Locate the cell with the specified text and output its (x, y) center coordinate. 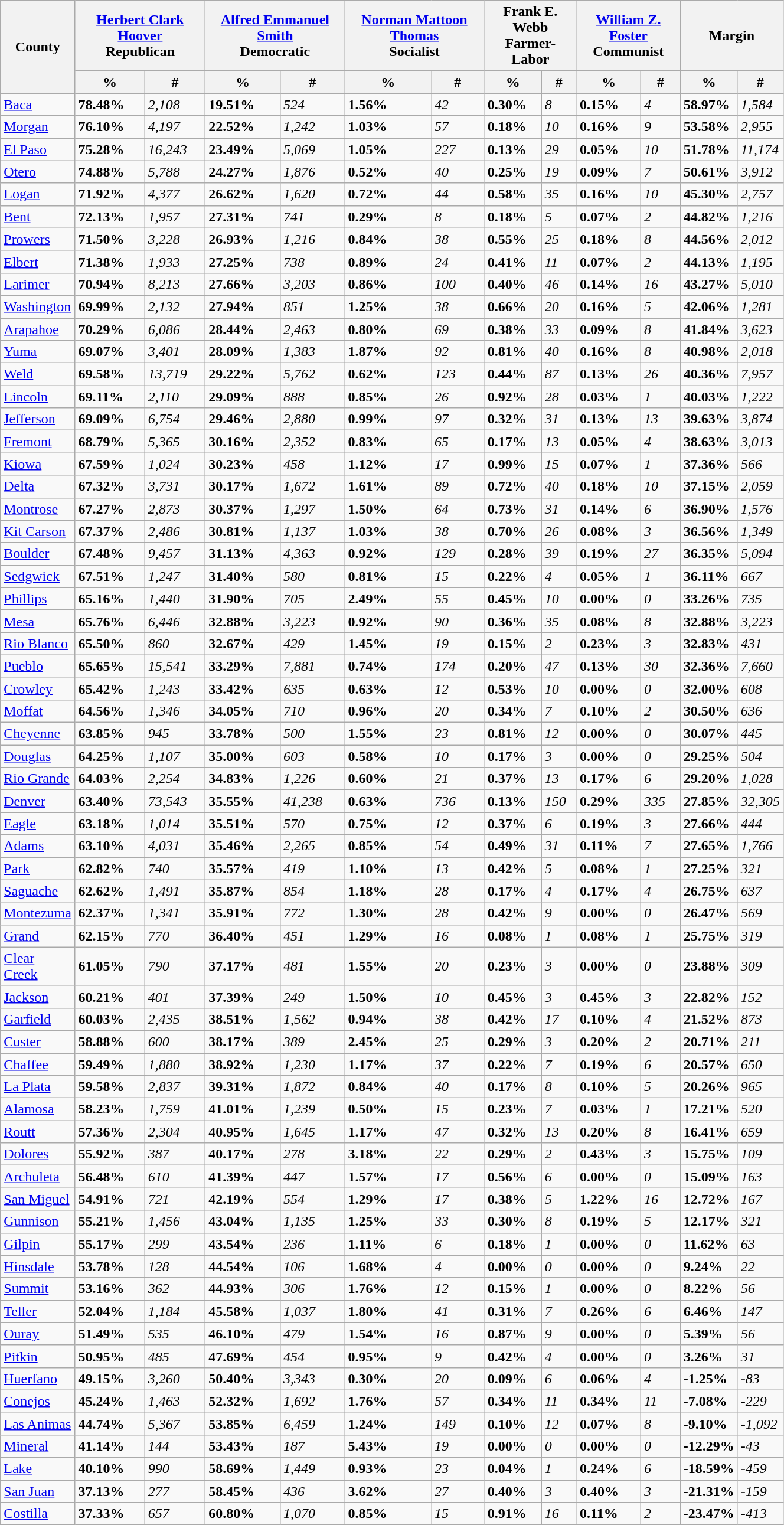
41,238 (312, 801)
1,028 (760, 779)
277 (175, 1491)
1.68% (388, 1266)
1,341 (175, 913)
13,719 (175, 374)
40.95% (243, 1132)
1.57% (388, 1177)
39.63% (708, 419)
Kit Carson (38, 531)
1,766 (760, 846)
67.32% (110, 486)
15.09% (708, 1177)
Huerfano (38, 1379)
1,297 (312, 509)
74.88% (110, 172)
1,449 (312, 1469)
56.48% (110, 1177)
Arapahoe (38, 329)
53.43% (243, 1446)
64.03% (110, 779)
67.27% (110, 509)
6.46% (708, 1311)
69.11% (110, 397)
Otero (38, 172)
610 (175, 1177)
0.44% (512, 374)
31.90% (243, 599)
2,757 (760, 194)
1,349 (760, 531)
5.43% (388, 1446)
30 (661, 666)
33.42% (243, 689)
30.23% (243, 464)
63.40% (110, 801)
35.91% (243, 913)
1,226 (312, 779)
1,243 (175, 689)
100 (458, 284)
Custer (38, 1041)
1.80% (388, 1311)
8,213 (175, 284)
75.28% (110, 149)
32.67% (243, 644)
40.17% (243, 1154)
40.36% (708, 374)
-21.31% (708, 1491)
0.75% (388, 824)
37.17% (243, 966)
174 (458, 666)
26.93% (243, 239)
667 (760, 576)
Weld (38, 374)
41 (458, 1311)
2,018 (760, 352)
580 (312, 576)
44.56% (708, 239)
Mesa (38, 621)
2,352 (312, 442)
33.26% (708, 599)
2.49% (388, 599)
-1.25% (708, 1379)
53.78% (110, 1266)
42.06% (708, 306)
1,107 (175, 756)
44.54% (243, 1266)
29.22% (243, 374)
249 (312, 997)
64 (458, 509)
37.13% (110, 1491)
854 (312, 891)
1,576 (760, 509)
Douglas (38, 756)
790 (175, 966)
1,562 (312, 1019)
Elbert (38, 262)
0.89% (388, 262)
873 (760, 1019)
Park (38, 868)
945 (175, 734)
Norman Mattoon ThomasSocialist (414, 35)
69.58% (110, 374)
1,184 (175, 1311)
65.50% (110, 644)
167 (760, 1199)
1,463 (175, 1401)
6,754 (175, 419)
0.96% (388, 711)
1,440 (175, 599)
63 (760, 1244)
479 (312, 1334)
Saguache (38, 891)
Routt (38, 1132)
2,012 (760, 239)
Cheyenne (38, 734)
Mineral (38, 1446)
5,010 (760, 284)
59.58% (110, 1087)
Hinsdale (38, 1266)
35.46% (243, 846)
0.36% (512, 621)
11.62% (708, 1244)
40.98% (708, 352)
570 (312, 824)
69 (458, 329)
2,880 (312, 419)
236 (312, 1244)
63.85% (110, 734)
6,446 (175, 621)
44.13% (708, 262)
36.90% (708, 509)
70.94% (110, 284)
389 (312, 1041)
54.91% (110, 1199)
59.49% (110, 1064)
20.71% (708, 1041)
-1,092 (760, 1423)
187 (312, 1446)
97 (458, 419)
21.52% (708, 1019)
Yuma (38, 352)
4,363 (312, 554)
3,228 (175, 239)
0.86% (388, 284)
35.87% (243, 891)
990 (175, 1469)
William Z. FosterCommunist (628, 35)
69.99% (110, 306)
41.84% (708, 329)
5,094 (760, 554)
1,247 (175, 576)
485 (175, 1356)
45.30% (708, 194)
39 (558, 554)
Dolores (38, 1154)
67.51% (110, 576)
3.18% (388, 1154)
227 (458, 149)
735 (760, 599)
1.24% (388, 1423)
144 (175, 1446)
123 (458, 374)
58.23% (110, 1109)
1.18% (388, 891)
608 (760, 689)
58.97% (708, 105)
Baca (38, 105)
12.72% (708, 1199)
109 (760, 1154)
Delta (38, 486)
Montrose (38, 509)
55 (458, 599)
2,435 (175, 1019)
44.74% (110, 1423)
Boulder (38, 554)
128 (175, 1266)
635 (312, 689)
16,243 (175, 149)
Adams (38, 846)
1.61% (388, 486)
2,304 (175, 1132)
32.36% (708, 666)
1,281 (760, 306)
0.70% (512, 531)
429 (312, 644)
21 (458, 779)
38.51% (243, 1019)
65.42% (110, 689)
5,762 (312, 374)
504 (760, 756)
772 (312, 913)
9,457 (175, 554)
23.49% (243, 149)
Phillips (38, 599)
Conejos (38, 1401)
11,174 (760, 149)
4,197 (175, 127)
-229 (760, 1401)
63.18% (110, 824)
0.62% (388, 374)
67.59% (110, 464)
500 (312, 734)
Montezuma (38, 913)
26.62% (243, 194)
35.57% (243, 868)
36.11% (708, 576)
29.20% (708, 779)
419 (312, 868)
1.56% (388, 105)
38.63% (708, 442)
0.73% (512, 509)
0.50% (388, 1109)
0.25% (512, 172)
451 (312, 936)
49.15% (110, 1379)
Larimer (38, 284)
1,491 (175, 891)
32,305 (760, 801)
41.01% (243, 1109)
30.17% (243, 486)
387 (175, 1154)
Rio Blanco (38, 644)
60.80% (243, 1514)
62.37% (110, 913)
0.52% (388, 172)
1.87% (388, 352)
1.54% (388, 1334)
1.11% (388, 1244)
7,660 (760, 666)
0.80% (388, 329)
-7.08% (708, 1401)
35.51% (243, 824)
0.31% (512, 1311)
2,108 (175, 105)
Logan (38, 194)
29 (558, 149)
1,037 (312, 1311)
1,876 (312, 172)
64.56% (110, 711)
1.22% (608, 1199)
860 (175, 644)
87 (558, 374)
Alamosa (38, 1109)
Summit (38, 1289)
7,957 (760, 374)
2,265 (312, 846)
Las Animas (38, 1423)
5,367 (175, 1423)
0.87% (512, 1334)
70.29% (110, 329)
Lincoln (38, 397)
47.69% (243, 1356)
Garfield (38, 1019)
40.10% (110, 1469)
51.78% (708, 149)
888 (312, 397)
5.39% (708, 1334)
445 (760, 734)
-43 (760, 1446)
1,070 (312, 1514)
45.58% (243, 1311)
3,874 (760, 419)
3,013 (760, 442)
36.40% (243, 936)
710 (312, 711)
64.25% (110, 756)
58.69% (243, 1469)
Grand (38, 936)
17.21% (708, 1109)
1.10% (388, 868)
Jackson (38, 997)
0.26% (608, 1311)
0.93% (388, 1469)
30.07% (708, 734)
1,692 (312, 1401)
55.92% (110, 1154)
1,230 (312, 1064)
41.14% (110, 1446)
3.62% (388, 1491)
62.82% (110, 868)
31.13% (243, 554)
5,069 (312, 149)
35.55% (243, 801)
0.95% (388, 1356)
32.83% (708, 644)
278 (312, 1154)
1,957 (175, 217)
68.79% (110, 442)
22.52% (243, 127)
71.92% (110, 194)
1,933 (175, 262)
15.75% (708, 1154)
73,543 (175, 801)
335 (661, 801)
163 (760, 1177)
2,873 (175, 509)
28.44% (243, 329)
38.92% (243, 1064)
50.40% (243, 1379)
0.28% (512, 554)
-413 (760, 1514)
659 (760, 1132)
5,788 (175, 172)
Bent (38, 217)
69.07% (110, 352)
78.48% (110, 105)
520 (760, 1109)
Ouray (38, 1334)
1.12% (388, 464)
39.31% (243, 1087)
Rio Grande (38, 779)
58.88% (110, 1041)
58.45% (243, 1491)
Frank E. WebbFarmer-Labor (530, 35)
Kiowa (38, 464)
90 (458, 621)
0.91% (512, 1514)
27.94% (243, 306)
County (38, 47)
30.50% (708, 711)
29.09% (243, 397)
46 (558, 284)
65.76% (110, 621)
20.26% (708, 1087)
30.81% (243, 531)
36.35% (708, 554)
Morgan (38, 127)
458 (312, 464)
53.16% (110, 1289)
1,014 (175, 824)
9.24% (708, 1266)
2,254 (175, 779)
51.49% (110, 1334)
851 (312, 306)
1.45% (388, 644)
152 (760, 997)
1,672 (312, 486)
1,456 (175, 1222)
3,912 (760, 172)
0.56% (512, 1177)
12.17% (708, 1222)
89 (458, 486)
481 (312, 966)
106 (312, 1266)
3,203 (312, 284)
-23.47% (708, 1514)
965 (760, 1087)
0.94% (388, 1019)
Alfred Emmanuel SmithDemocratic (275, 35)
444 (760, 824)
309 (760, 966)
53.58% (708, 127)
0.74% (388, 666)
50.61% (708, 172)
55.21% (110, 1222)
554 (312, 1199)
76.10% (110, 127)
72.13% (110, 217)
705 (312, 599)
65.16% (110, 599)
3,731 (175, 486)
San Juan (38, 1491)
San Miguel (38, 1199)
27.31% (243, 217)
3.26% (708, 1356)
-9.10% (708, 1423)
-459 (760, 1469)
29.46% (243, 419)
362 (175, 1289)
36.56% (708, 531)
34.83% (243, 779)
40.03% (708, 397)
1,584 (760, 105)
4,031 (175, 846)
Prowers (38, 239)
149 (458, 1423)
Gunnison (38, 1222)
1,024 (175, 464)
23.88% (708, 966)
60.03% (110, 1019)
1,242 (312, 127)
52.32% (243, 1401)
27.65% (708, 846)
Chaffee (38, 1064)
657 (175, 1514)
3,623 (760, 329)
15,541 (175, 666)
65 (458, 442)
1,620 (312, 194)
6,086 (175, 329)
2,837 (175, 1087)
524 (312, 105)
636 (760, 711)
Herbert Clark HooverRepublican (141, 35)
16.41% (708, 1132)
319 (760, 936)
0.41% (512, 262)
35.00% (243, 756)
Archuleta (38, 1177)
569 (760, 913)
0.60% (388, 779)
1,135 (312, 1222)
Crowley (38, 689)
299 (175, 1244)
454 (312, 1356)
La Plata (38, 1087)
0.53% (512, 689)
650 (760, 1064)
-12.29% (708, 1446)
6,459 (312, 1423)
Gilpin (38, 1244)
43.54% (243, 1244)
Pueblo (38, 666)
Moffat (38, 711)
Washington (38, 306)
1.05% (388, 149)
50.95% (110, 1356)
Teller (38, 1311)
62.62% (110, 891)
42.19% (243, 1199)
44.93% (243, 1289)
34.05% (243, 711)
37.39% (243, 997)
33.29% (243, 666)
55.17% (110, 1244)
71.38% (110, 262)
52.04% (110, 1311)
32.00% (708, 689)
0.83% (388, 442)
2,486 (175, 531)
741 (312, 217)
30.37% (243, 509)
24 (458, 262)
38.17% (243, 1041)
Margin (731, 35)
53.85% (243, 1423)
-159 (760, 1491)
19.51% (243, 105)
147 (760, 1311)
24.27% (243, 172)
736 (458, 801)
22.82% (708, 997)
30.16% (243, 442)
0.66% (512, 306)
1,222 (760, 397)
129 (458, 554)
2.45% (388, 1041)
1,880 (175, 1064)
El Paso (38, 149)
1,759 (175, 1109)
7,881 (312, 666)
0.55% (512, 239)
401 (175, 997)
37 (458, 1064)
1,645 (312, 1132)
211 (760, 1041)
67.48% (110, 554)
770 (175, 936)
60.21% (110, 997)
29.25% (708, 756)
0.04% (512, 1469)
43.27% (708, 284)
0.06% (608, 1379)
0.43% (608, 1154)
2,955 (760, 127)
Sedgwick (38, 576)
57.36% (110, 1132)
2,132 (175, 306)
3,401 (175, 352)
637 (760, 891)
Clear Creek (38, 966)
535 (175, 1334)
3,260 (175, 1379)
45.24% (110, 1401)
61.05% (110, 966)
54 (458, 846)
31.40% (243, 576)
603 (312, 756)
447 (312, 1177)
2,110 (175, 397)
0.49% (512, 846)
-83 (760, 1379)
44 (458, 194)
0.24% (608, 1469)
67.37% (110, 531)
Denver (38, 801)
46.10% (243, 1334)
1.30% (388, 913)
26.47% (708, 913)
33.78% (243, 734)
1,872 (312, 1087)
150 (558, 801)
738 (312, 262)
Pitkin (38, 1356)
44.82% (708, 217)
1,346 (175, 711)
71.50% (110, 239)
2,463 (312, 329)
Eagle (38, 824)
69.09% (110, 419)
20.57% (708, 1064)
306 (312, 1289)
1,137 (312, 531)
4,377 (175, 194)
43.04% (243, 1222)
436 (312, 1491)
1,239 (312, 1109)
37.33% (110, 1514)
42 (458, 105)
-18.59% (708, 1469)
25.75% (708, 936)
721 (175, 1199)
65.65% (110, 666)
Costilla (38, 1514)
566 (760, 464)
431 (760, 644)
8.22% (708, 1289)
1,195 (760, 262)
Fremont (38, 442)
Jefferson (38, 419)
37.36% (708, 464)
63.10% (110, 846)
5,365 (175, 442)
600 (175, 1041)
62.15% (110, 936)
Lake (38, 1469)
37.15% (708, 486)
2,059 (760, 486)
92 (458, 352)
740 (175, 868)
28.09% (243, 352)
1,383 (312, 352)
3,343 (312, 1379)
27.85% (708, 801)
41.39% (243, 1177)
26.75% (708, 891)
